Scan for the cell matching the given text and deliver its [x, y] coordinate at center. 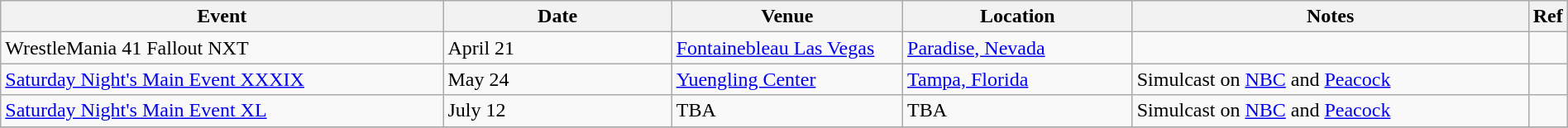
Location [1018, 17]
WrestleMania 41 Fallout NXT [222, 48]
July 12 [557, 111]
Paradise, Nevada [1018, 48]
Notes [1330, 17]
Event [222, 17]
April 21 [557, 48]
Fontainebleau Las Vegas [787, 48]
May 24 [557, 79]
Date [557, 17]
Yuengling Center [787, 79]
Tampa, Florida [1018, 79]
Saturday Night's Main Event XL [222, 111]
Ref [1548, 17]
Saturday Night's Main Event XXXIX [222, 79]
Venue [787, 17]
